Output the [X, Y] coordinate of the center of the cell containing the given text.  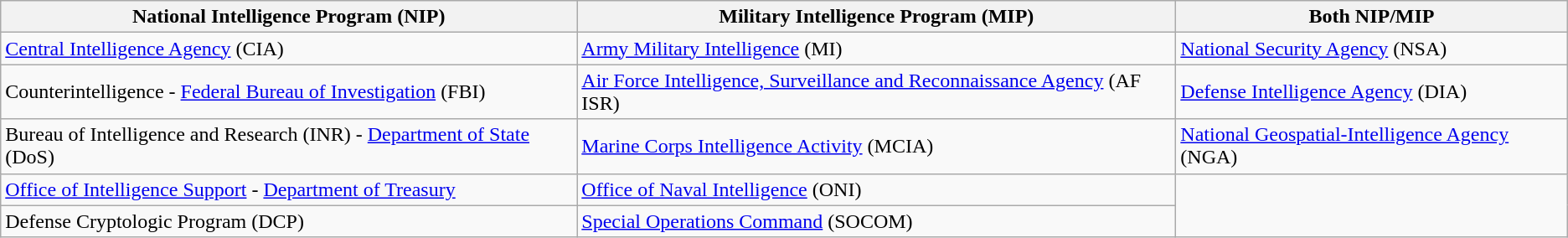
Army Military Intelligence (MI) [876, 49]
Defense Intelligence Agency (DIA) [1372, 92]
Both NIP/MIP [1372, 17]
Office of Naval Intelligence (ONI) [876, 189]
National Geospatial-Intelligence Agency (NGA) [1372, 146]
National Intelligence Program (NIP) [289, 17]
Special Operations Command (SOCOM) [876, 221]
Air Force Intelligence, Surveillance and Reconnaissance Agency (AF ISR) [876, 92]
Central Intelligence Agency (CIA) [289, 49]
National Security Agency (NSA) [1372, 49]
Bureau of Intelligence and Research (INR) - Department of State (DoS) [289, 146]
Military Intelligence Program (MIP) [876, 17]
Office of Intelligence Support - Department of Treasury [289, 189]
Defense Cryptologic Program (DCP) [289, 221]
Counterintelligence - Federal Bureau of Investigation (FBI) [289, 92]
Marine Corps Intelligence Activity (MCIA) [876, 146]
